Extract the [X, Y] coordinate from the center of the cell holding the provided text.  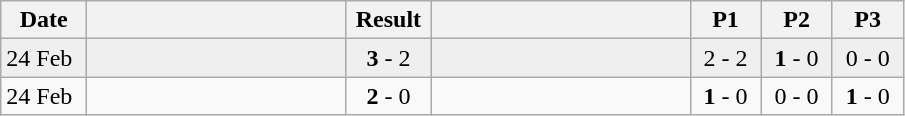
P2 [796, 20]
P1 [726, 20]
2 - 0 [388, 96]
P3 [868, 20]
3 - 2 [388, 58]
Result [388, 20]
2 - 2 [726, 58]
Date [44, 20]
